Capture the cell that displays the provided text and extract its (x, y) central coordinate. 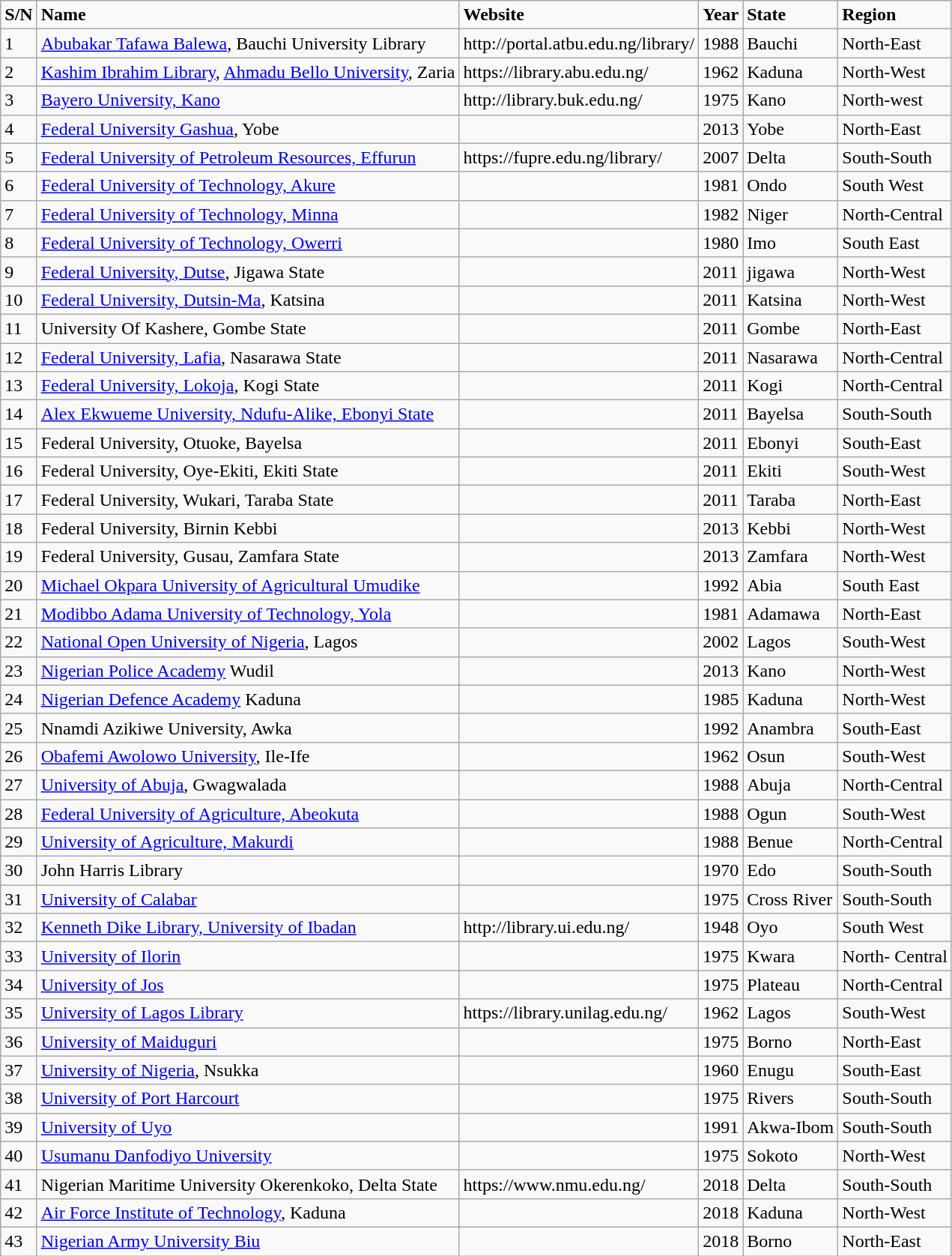
https://fupre.edu.ng/library/ (579, 157)
Ebonyi (791, 443)
16 (19, 471)
34 (19, 985)
19 (19, 557)
26 (19, 756)
North- Central (895, 956)
Bayelsa (791, 414)
Abubakar Tafawa Balewa, Bauchi University Library (248, 43)
5 (19, 157)
20 (19, 585)
North-west (895, 100)
Benue (791, 842)
https://library.unilag.edu.ng/ (579, 1013)
1948 (721, 928)
Usumanu Danfodiyo University (248, 1156)
1 (19, 43)
17 (19, 500)
John Harris Library (248, 871)
36 (19, 1042)
Federal University, Gusau, Zamfara State (248, 557)
Michael Okpara University of Agricultural Umudike (248, 585)
Abia (791, 585)
Nigerian Police Academy Wudil (248, 671)
7 (19, 214)
28 (19, 813)
Federal University, Dutsin-Ma, Katsina (248, 300)
Akwa-Ibom (791, 1127)
Ogun (791, 813)
38 (19, 1099)
Obafemi Awolowo University, Ile-Ife (248, 756)
https://www.nmu.edu.ng/ (579, 1184)
27 (19, 785)
31 (19, 899)
Nigerian Army University Biu (248, 1241)
Federal University of Technology, Minna (248, 214)
jigawa (791, 271)
1985 (721, 699)
Federal University, Birnin Kebbi (248, 528)
Gombe (791, 328)
http://library.buk.edu.ng/ (579, 100)
11 (19, 328)
2007 (721, 157)
Enugu (791, 1070)
3 (19, 100)
Anambra (791, 728)
22 (19, 642)
Federal University, Otuoke, Bayelsa (248, 443)
Federal University of Agriculture, Abeokuta (248, 813)
University of Ilorin (248, 956)
Federal University Gashua, Yobe (248, 129)
1982 (721, 214)
http://portal.atbu.edu.ng/library/ (579, 43)
Name (248, 15)
Kashim Ibrahim Library, Ahmadu Bello University, Zaria (248, 72)
39 (19, 1127)
Rivers (791, 1099)
National Open University of Nigeria, Lagos (248, 642)
1991 (721, 1127)
33 (19, 956)
Website (579, 15)
32 (19, 928)
Federal University, Lafia, Nasarawa State (248, 357)
Zamfara (791, 557)
Kogi (791, 386)
Kenneth Dike Library, University of Ibadan (248, 928)
15 (19, 443)
9 (19, 271)
10 (19, 300)
University of Jos (248, 985)
Adamawa (791, 614)
Air Force Institute of Technology, Kaduna (248, 1213)
Imo (791, 243)
Oyo (791, 928)
Alex Ekwueme University, Ndufu-Alike, Ebonyi State (248, 414)
University Of Kashere, Gombe State (248, 328)
Region (895, 15)
Federal University of Petroleum Resources, Effurun (248, 157)
21 (19, 614)
29 (19, 842)
https://library.abu.edu.ng/ (579, 72)
Bayero University, Kano (248, 100)
4 (19, 129)
University of Maiduguri (248, 1042)
Nigerian Maritime University Okerenkoko, Delta State (248, 1184)
State (791, 15)
37 (19, 1070)
University of Abuja, Gwagwalada (248, 785)
13 (19, 386)
41 (19, 1184)
Nigerian Defence Academy Kaduna (248, 699)
Bauchi (791, 43)
Federal University, Wukari, Taraba State (248, 500)
Niger (791, 214)
Osun (791, 756)
35 (19, 1013)
Plateau (791, 985)
40 (19, 1156)
Taraba (791, 500)
University of Lagos Library (248, 1013)
Nasarawa (791, 357)
1980 (721, 243)
Katsina (791, 300)
Federal University of Technology, Owerri (248, 243)
Federal University, Oye-Ekiti, Ekiti State (248, 471)
12 (19, 357)
8 (19, 243)
Year (721, 15)
14 (19, 414)
University of Calabar (248, 899)
42 (19, 1213)
Federal University, Dutse, Jigawa State (248, 271)
18 (19, 528)
Yobe (791, 129)
Federal University, Lokoja, Kogi State (248, 386)
Modibbo Adama University of Technology, Yola (248, 614)
23 (19, 671)
Abuja (791, 785)
University of Uyo (248, 1127)
Edo (791, 871)
Sokoto (791, 1156)
2002 (721, 642)
Nnamdi Azikiwe University, Awka (248, 728)
1970 (721, 871)
Kebbi (791, 528)
24 (19, 699)
2 (19, 72)
University of Agriculture, Makurdi (248, 842)
43 (19, 1241)
6 (19, 186)
Federal University of Technology, Akure (248, 186)
25 (19, 728)
S/N (19, 15)
Ondo (791, 186)
University of Nigeria, Nsukka (248, 1070)
University of Port Harcourt (248, 1099)
Cross River (791, 899)
Ekiti (791, 471)
Kwara (791, 956)
30 (19, 871)
1960 (721, 1070)
http://library.ui.edu.ng/ (579, 928)
